Locate the cell with the specified text and output its [X, Y] center coordinate. 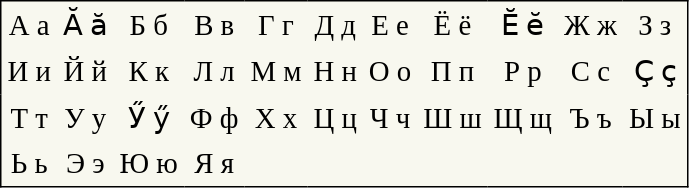
Ҫ ҫ [655, 71]
Ш ш [452, 117]
Т т [29, 117]
У у [86, 117]
Ю ю [149, 164]
Ф ф [214, 117]
С с [590, 71]
К к [149, 71]
Ъ ъ [590, 117]
Ж ж [590, 24]
Н н [334, 71]
О о [390, 71]
Ӳ ӳ [149, 117]
Ы ы [655, 117]
Г г [276, 24]
Й й [86, 71]
Ц ц [334, 117]
Д д [334, 24]
Ь ь [29, 164]
Ё ё [452, 24]
З з [655, 24]
Ӑ ӑ [86, 24]
Р р [523, 71]
М м [276, 71]
Е е [390, 24]
Ч ч [390, 117]
И и [29, 71]
Щ щ [523, 117]
Х х [276, 117]
В в [214, 24]
Я я [214, 164]
Л л [214, 71]
Ӗ ӗ [523, 24]
Э э [86, 164]
Б б [149, 24]
П п [452, 71]
А а [29, 24]
